Identify which cell holds the provided text, then report its [X, Y] central coordinate. 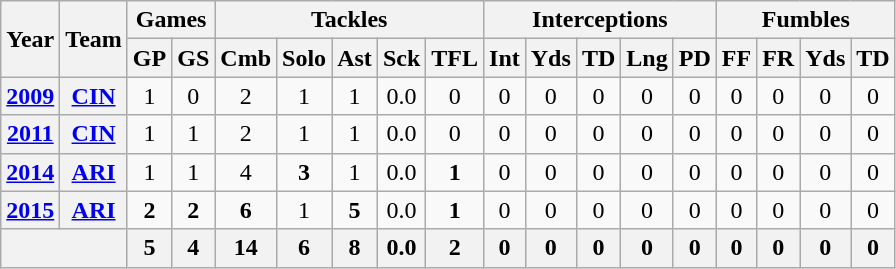
Cmb [246, 58]
Solo [304, 58]
Tackles [350, 20]
3 [304, 172]
Sck [401, 58]
14 [246, 248]
Fumbles [806, 20]
GP [149, 58]
PD [694, 58]
FR [778, 58]
FF [736, 58]
Games [170, 20]
Lng [647, 58]
8 [355, 248]
Team [94, 39]
Ast [355, 58]
2015 [30, 210]
GS [194, 58]
Interceptions [600, 20]
2009 [30, 96]
TFL [455, 58]
Int [505, 58]
2011 [30, 134]
2014 [30, 172]
Year [30, 39]
